Provide the [X, Y] coordinate of the cell's center where the given text is located.  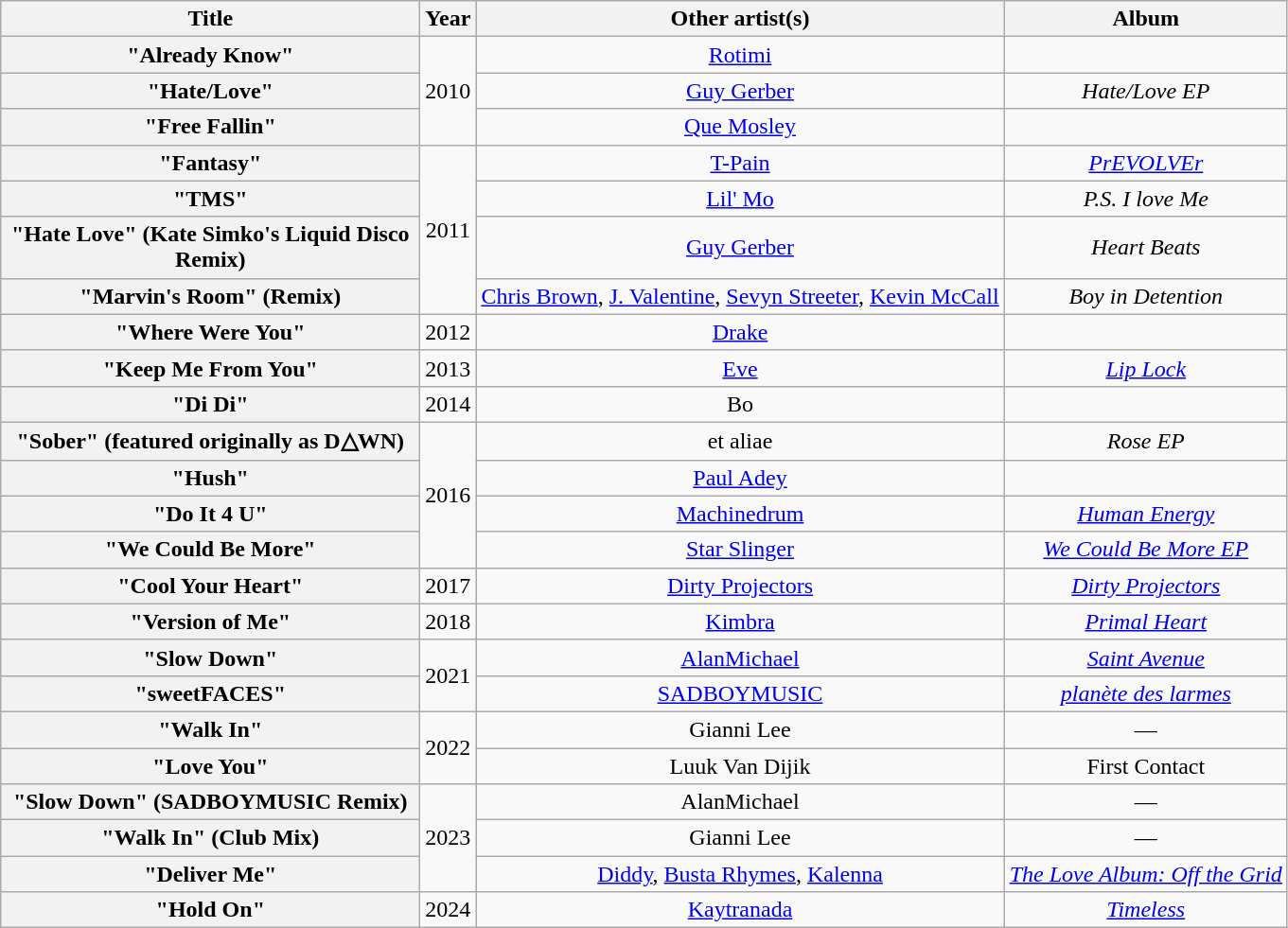
The Love Album: Off the Grid [1145, 874]
"sweetFACES" [210, 693]
"Walk In" (Club Mix) [210, 838]
2022 [449, 747]
"We Could Be More" [210, 550]
"Di Di" [210, 404]
Eve [740, 368]
2018 [449, 622]
"Do It 4 U" [210, 514]
T-Pain [740, 163]
2013 [449, 368]
2017 [449, 586]
"Version of Me" [210, 622]
"Cool Your Heart" [210, 586]
Que Mosley [740, 127]
Machinedrum [740, 514]
planète des larmes [1145, 693]
2024 [449, 910]
Bo [740, 404]
"Hate/Love" [210, 91]
Diddy, Busta Rhymes, Kalenna [740, 874]
Kimbra [740, 622]
Lip Lock [1145, 368]
"Sober" (featured originally as D△WN) [210, 441]
Human Energy [1145, 514]
"Hush" [210, 478]
"Slow Down" (SADBOYMUSIC Remix) [210, 802]
Album [1145, 19]
Hate/Love EP [1145, 91]
Chris Brown, J. Valentine, Sevyn Streeter, Kevin McCall [740, 296]
"Fantasy" [210, 163]
Drake [740, 332]
Kaytranada [740, 910]
Lil' Mo [740, 199]
Saint Avenue [1145, 657]
We Could Be More EP [1145, 550]
"Hate Love" (Kate Simko's Liquid Disco Remix) [210, 248]
Luuk Van Dijik [740, 765]
2010 [449, 91]
"Keep Me From You" [210, 368]
First Contact [1145, 765]
Primal Heart [1145, 622]
PrEVOLVEr [1145, 163]
et aliae [740, 441]
"Free Fallin" [210, 127]
"Walk In" [210, 729]
Title [210, 19]
Heart Beats [1145, 248]
"Already Know" [210, 55]
SADBOYMUSIC [740, 693]
2012 [449, 332]
2016 [449, 495]
Paul Adey [740, 478]
"Hold On" [210, 910]
2023 [449, 838]
"Where Were You" [210, 332]
2011 [449, 229]
"Slow Down" [210, 657]
Rotimi [740, 55]
"Marvin's Room" (Remix) [210, 296]
P.S. I love Me [1145, 199]
2021 [449, 675]
Other artist(s) [740, 19]
2014 [449, 404]
Timeless [1145, 910]
Boy in Detention [1145, 296]
Year [449, 19]
"Love You" [210, 765]
Star Slinger [740, 550]
Rose EP [1145, 441]
"Deliver Me" [210, 874]
"TMS" [210, 199]
